For the text-containing cell, return its midpoint in [x, y] coordinate format. 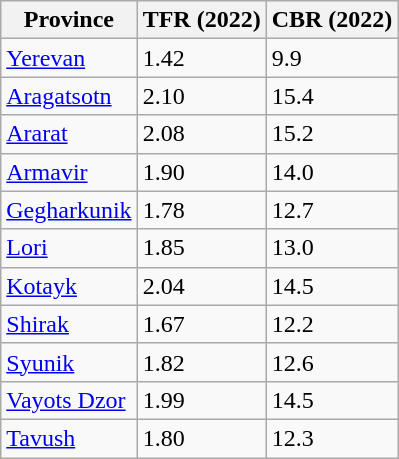
Ararat [69, 134]
1.99 [202, 400]
1.42 [202, 58]
Vayots Dzor [69, 400]
Gegharkunik [69, 210]
1.78 [202, 210]
13.0 [332, 248]
Syunik [69, 362]
9.9 [332, 58]
2.04 [202, 286]
15.2 [332, 134]
12.2 [332, 324]
1.85 [202, 248]
Province [69, 20]
1.90 [202, 172]
2.08 [202, 134]
15.4 [332, 96]
1.80 [202, 438]
Armavir [69, 172]
Tavush [69, 438]
Aragatsotn [69, 96]
Shirak [69, 324]
12.3 [332, 438]
1.67 [202, 324]
Yerevan [69, 58]
CBR (2022) [332, 20]
14.0 [332, 172]
2.10 [202, 96]
12.7 [332, 210]
1.82 [202, 362]
12.6 [332, 362]
Kotayk [69, 286]
TFR (2022) [202, 20]
Lori [69, 248]
